For the text-containing cell, return its midpoint in [x, y] coordinate format. 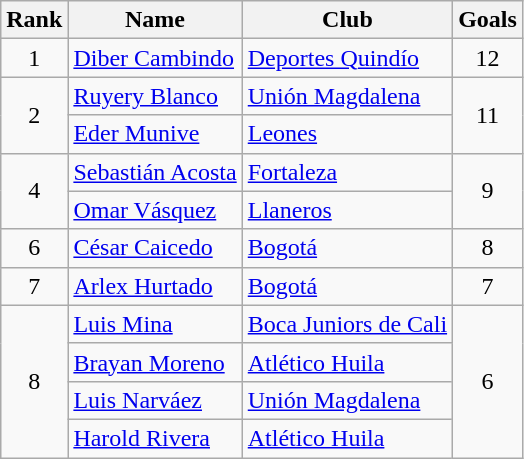
Sebastián Acosta [155, 172]
12 [488, 58]
Club [347, 20]
Boca Juniors de Cali [347, 324]
Harold Rivera [155, 438]
Luis Mina [155, 324]
2 [34, 115]
1 [34, 58]
Fortaleza [347, 172]
Leones [347, 134]
Diber Cambindo [155, 58]
Deportes Quindío [347, 58]
Luis Narváez [155, 400]
11 [488, 115]
9 [488, 191]
Rank [34, 20]
Name [155, 20]
4 [34, 191]
Brayan Moreno [155, 362]
César Caicedo [155, 248]
Goals [488, 20]
Llaneros [347, 210]
Omar Vásquez [155, 210]
Ruyery Blanco [155, 96]
Arlex Hurtado [155, 286]
Eder Munive [155, 134]
